Extract the (x, y) coordinate from the center of the cell holding the provided text.  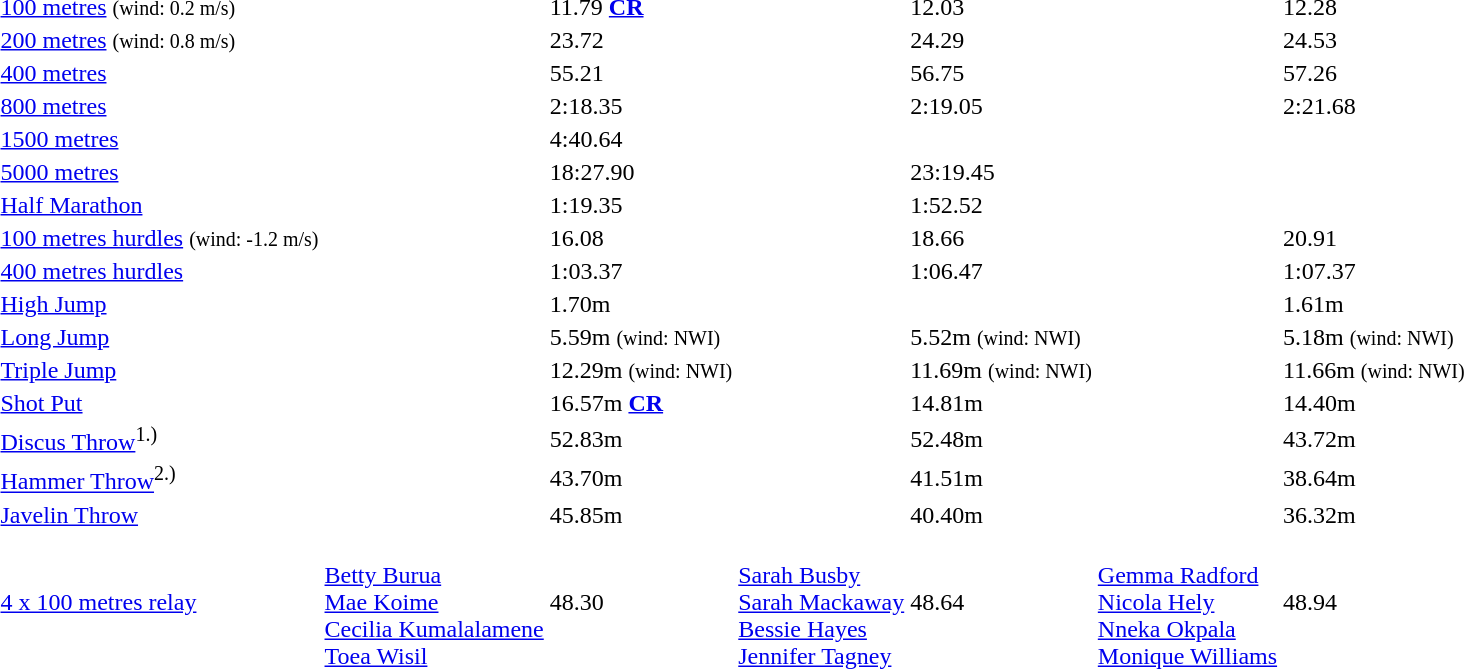
14.81m (1002, 403)
24.29 (1002, 40)
1:03.37 (641, 271)
5.52m (wind: NWI) (1002, 337)
52.83m (641, 439)
41.51m (1002, 478)
2:19.05 (1002, 106)
18:27.90 (641, 172)
11.69m (wind: NWI) (1002, 370)
1.70m (641, 304)
2:18.35 (641, 106)
56.75 (1002, 73)
45.85m (641, 515)
1:06.47 (1002, 271)
18.66 (1002, 238)
1:19.35 (641, 205)
55.21 (641, 73)
16.57m CR (641, 403)
16.08 (641, 238)
43.70m (641, 478)
40.40m (1002, 515)
5.59m (wind: NWI) (641, 337)
52.48m (1002, 439)
12.29m (wind: NWI) (641, 370)
23.72 (641, 40)
23:19.45 (1002, 172)
1:52.52 (1002, 205)
4:40.64 (641, 139)
